Determine the (x, y) coordinate at the center of the cell enclosing the given text.  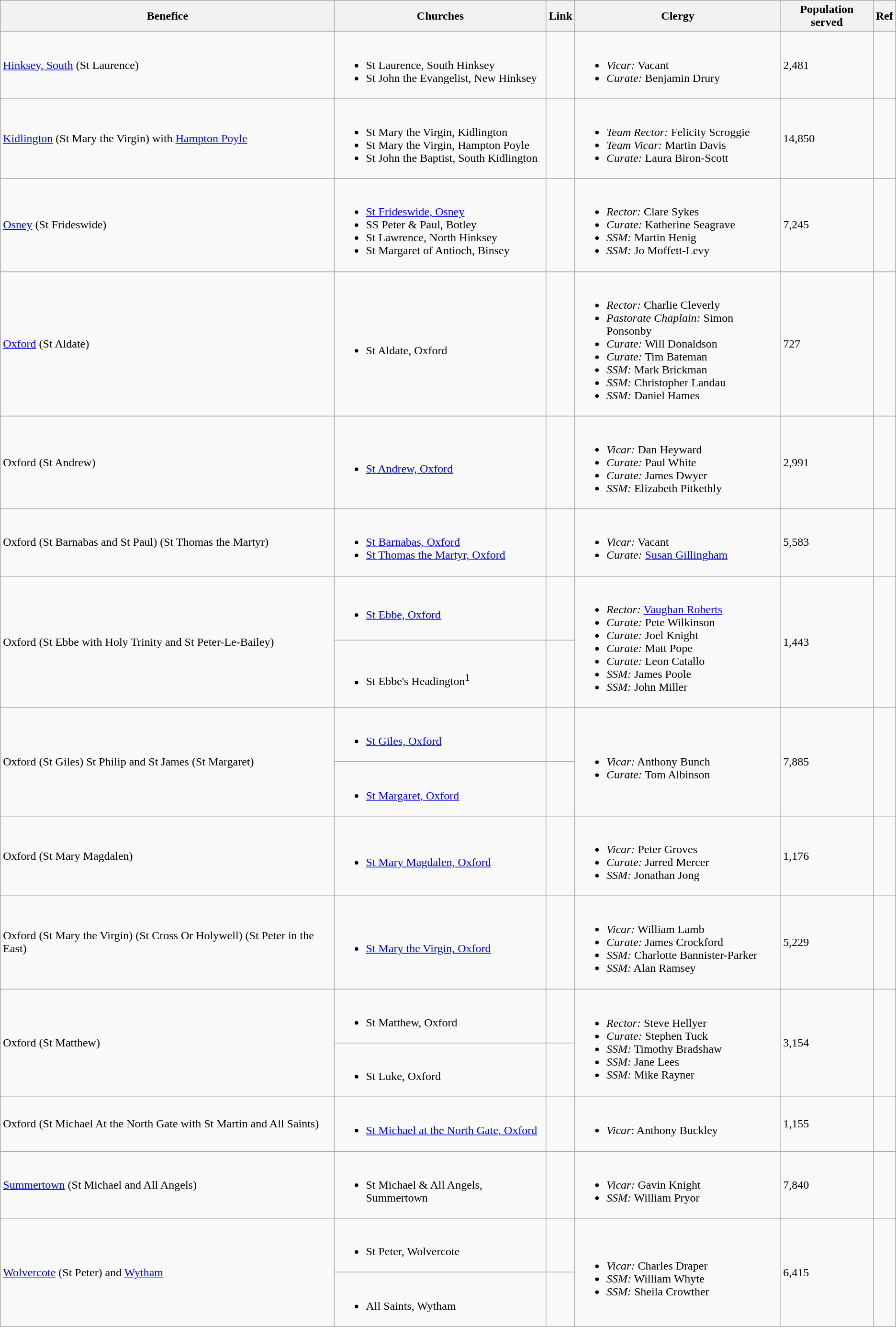
St Barnabas, OxfordSt Thomas the Martyr, Oxford (440, 542)
Vicar: Charles DraperSSM: William WhyteSSM: Sheila Crowther (678, 1272)
Ref (885, 16)
Osney (St Frideswide) (168, 225)
Wolvercote (St Peter) and Wytham (168, 1272)
St Aldate, Oxford (440, 344)
Benefice (168, 16)
Oxford (St Mary Magdalen) (168, 856)
Oxford (St Matthew) (168, 1043)
St Mary the Virgin, KidlingtonSt Mary the Virgin, Hampton PoyleSt John the Baptist, South Kidlington (440, 139)
7,885 (827, 762)
St Michael at the North Gate, Oxford (440, 1124)
Link (560, 16)
1,155 (827, 1124)
5,229 (827, 942)
2,481 (827, 65)
1,176 (827, 856)
Vicar: William LambCurate: James CrockfordSSM: Charlotte Bannister-ParkerSSM: Alan Ramsey (678, 942)
Vicar: VacantCurate: Benjamin Drury (678, 65)
Oxford (St Ebbe with Holy Trinity and St Peter-Le-Bailey) (168, 641)
Kidlington (St Mary the Virgin) with Hampton Poyle (168, 139)
St Ebbe's Headington1 (440, 674)
Clergy (678, 16)
7,245 (827, 225)
St Ebbe, Oxford (440, 608)
Oxford (St Giles) St Philip and St James (St Margaret) (168, 762)
Vicar: VacantCurate: Susan Gillingham (678, 542)
Vicar: Anthony BunchCurate: Tom Albinson (678, 762)
St Giles, Oxford (440, 734)
Vicar: Peter GrovesCurate: Jarred MercerSSM: Jonathan Jong (678, 856)
14,850 (827, 139)
Oxford (St Andrew) (168, 462)
St Michael & All Angels, Summertown (440, 1185)
St Frideswide, OsneySS Peter & Paul, BotleySt Lawrence, North HinkseySt Margaret of Antioch, Binsey (440, 225)
Vicar: Gavin KnightSSM: William Pryor (678, 1185)
Rector: Vaughan RobertsCurate: Pete WilkinsonCurate: Joel KnightCurate: Matt PopeCurate: Leon CatalloSSM: James PooleSSM: John Miller (678, 641)
Oxford (St Michael At the North Gate with St Martin and All Saints) (168, 1124)
Summertown (St Michael and All Angels) (168, 1185)
St Mary Magdalen, Oxford (440, 856)
Churches (440, 16)
Team Rector: Felicity ScroggieTeam Vicar: Martin DavisCurate: Laura Biron-Scott (678, 139)
St Andrew, Oxford (440, 462)
Vicar: Dan HeywardCurate: Paul WhiteCurate: James DwyerSSM: Elizabeth Pitkethly (678, 462)
727 (827, 344)
St Mary the Virgin, Oxford (440, 942)
7,840 (827, 1185)
Oxford (St Aldate) (168, 344)
All Saints, Wytham (440, 1299)
6,415 (827, 1272)
Population served (827, 16)
St Laurence, South HinkseySt John the Evangelist, New Hinksey (440, 65)
St Peter, Wolvercote (440, 1246)
Oxford (St Barnabas and St Paul) (St Thomas the Martyr) (168, 542)
St Margaret, Oxford (440, 789)
Rector: Steve HellyerCurate: Stephen TuckSSM: Timothy BradshawSSM: Jane LeesSSM: Mike Rayner (678, 1043)
3,154 (827, 1043)
5,583 (827, 542)
Oxford (St Mary the Virgin) (St Cross Or Holywell) (St Peter in the East) (168, 942)
St Luke, Oxford (440, 1070)
St Matthew, Oxford (440, 1016)
1,443 (827, 641)
2,991 (827, 462)
Rector: Clare SykesCurate: Katherine SeagraveSSM: Martin HenigSSM: Jo Moffett-Levy (678, 225)
Vicar: Anthony Buckley (678, 1124)
Hinksey, South (St Laurence) (168, 65)
